Return the (x, y) coordinate for the center point of the cell that contains the specified text.  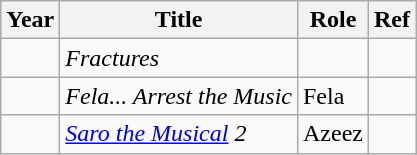
Title (179, 20)
Fela... Arrest the Music (179, 96)
Role (332, 20)
Saro the Musical 2 (179, 134)
Fractures (179, 58)
Azeez (332, 134)
Year (30, 20)
Ref (392, 20)
Fela (332, 96)
